Identify which cell holds the provided text, then report its (x, y) central coordinate. 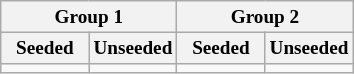
Group 2 (265, 17)
Group 1 (89, 17)
